From the cell containing the given text, extract its center point as [X, Y] coordinate. 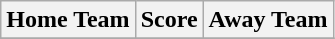
Home Team [68, 20]
Score [169, 20]
Away Team [268, 20]
